Extract the (x, y) coordinate from the center of the cell holding the provided text.  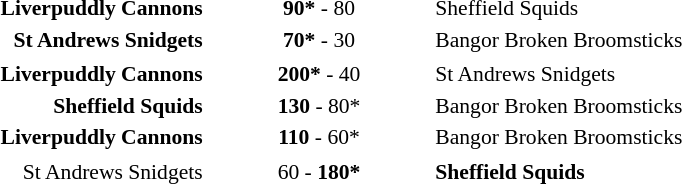
110 - 60* (320, 137)
130 - 80* (320, 106)
200* - 40 (320, 74)
70* - 30 (320, 40)
